Identify which cell holds the provided text, then report its [x, y] central coordinate. 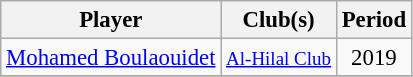
Club(s) [279, 20]
Period [374, 20]
Player [111, 20]
2019 [374, 58]
Mohamed Boulaouidet [111, 58]
Al-Hilal Club [279, 58]
